Return (x, y) of the center of cell containing provided text 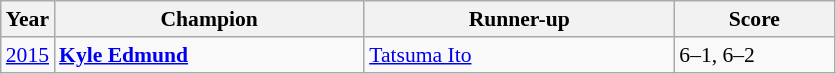
6–1, 6–2 (754, 55)
Kyle Edmund (209, 55)
Tatsuma Ito (519, 55)
2015 (28, 55)
Champion (209, 19)
Runner-up (519, 19)
Score (754, 19)
Year (28, 19)
